Detect which cell encompasses the target text, then output its (x, y) center coordinate. 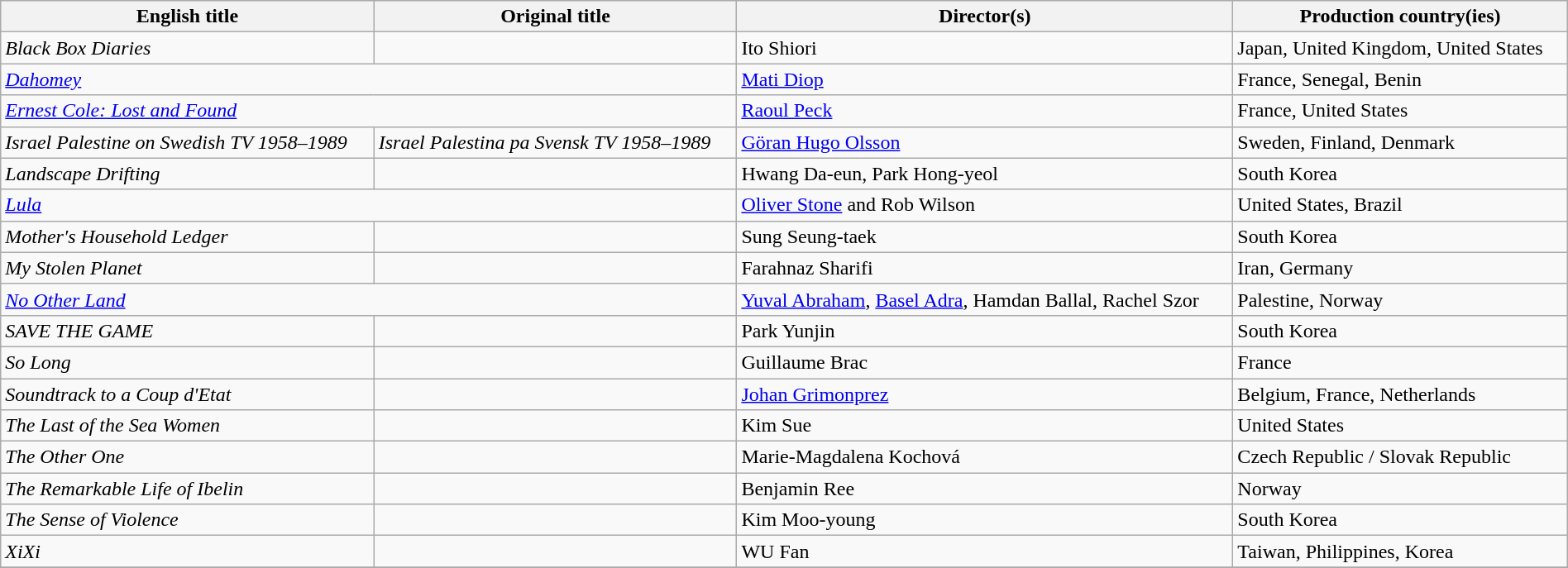
My Stolen Planet (187, 268)
France, Senegal, Benin (1400, 79)
Hwang Da-eun, Park Hong-yeol (985, 174)
Kim Moo-young (985, 520)
So Long (187, 362)
The Remarkable Life of Ibelin (187, 489)
Palestine, Norway (1400, 299)
Soundtrack to a Coup d'Etat (187, 394)
Oliver Stone and Rob Wilson (985, 205)
The Sense of Violence (187, 520)
SAVE THE GAME (187, 331)
English title (187, 17)
Park Yunjin (985, 331)
No Other Land (369, 299)
Benjamin Ree (985, 489)
Production country(ies) (1400, 17)
Raoul Peck (985, 111)
Taiwan, Philippines, Korea (1400, 551)
The Other One (187, 457)
Dahomey (369, 79)
Iran, Germany (1400, 268)
Director(s) (985, 17)
Guillaume Brac (985, 362)
Black Box Diaries (187, 48)
Ito Shiori (985, 48)
Israel Palestine on Swedish TV 1958–1989 (187, 142)
United States (1400, 426)
Ernest Cole: Lost and Found (369, 111)
Mother′s Household Ledger (187, 236)
WU Fan (985, 551)
The Last of the Sea Women (187, 426)
Belgium, France, Netherlands (1400, 394)
United States, Brazil (1400, 205)
France (1400, 362)
Farahnaz Sharifi (985, 268)
Sung Seung-taek (985, 236)
Göran Hugo Olsson (985, 142)
Landscape Drifting (187, 174)
Original title (556, 17)
Sweden, Finland, Denmark (1400, 142)
Japan, United Kingdom, United States (1400, 48)
XiXi (187, 551)
Yuval Abraham, Basel Adra, Hamdan Ballal, Rachel Szor (985, 299)
Johan Grimonprez (985, 394)
France, United States (1400, 111)
Kim Sue (985, 426)
Lula (369, 205)
Norway (1400, 489)
Marie-Magdalena Kochová (985, 457)
Czech Republic / Slovak Republic (1400, 457)
Mati Diop (985, 79)
Israel Palestina pa Svensk TV 1958–1989 (556, 142)
